Detect which cell encompasses the target text, then output its (x, y) center coordinate. 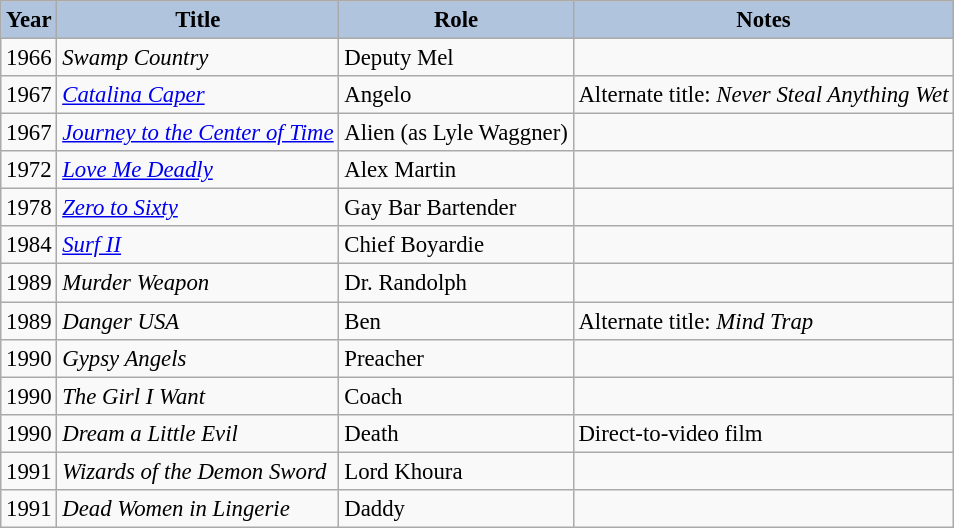
1984 (29, 245)
Direct-to-video film (764, 433)
Alex Martin (456, 170)
1966 (29, 58)
Alien (as Lyle Waggner) (456, 133)
Gypsy Angels (198, 358)
1972 (29, 170)
Swamp Country (198, 58)
Year (29, 20)
Ben (456, 321)
Coach (456, 396)
Angelo (456, 95)
Zero to Sixty (198, 208)
Alternate title: Mind Trap (764, 321)
Death (456, 433)
Catalina Caper (198, 95)
Love Me Deadly (198, 170)
Dr. Randolph (456, 283)
The Girl I Want (198, 396)
Preacher (456, 358)
Wizards of the Demon Sword (198, 471)
Dream a Little Evil (198, 433)
Journey to the Center of Time (198, 133)
Deputy Mel (456, 58)
Murder Weapon (198, 283)
Surf II (198, 245)
Gay Bar Bartender (456, 208)
Title (198, 20)
Chief Boyardie (456, 245)
Role (456, 20)
Notes (764, 20)
Lord Khoura (456, 471)
Dead Women in Lingerie (198, 509)
Daddy (456, 509)
Danger USA (198, 321)
Alternate title: Never Steal Anything Wet (764, 95)
1978 (29, 208)
